Extract the (x, y) coordinate from the center of the cell holding the provided text.  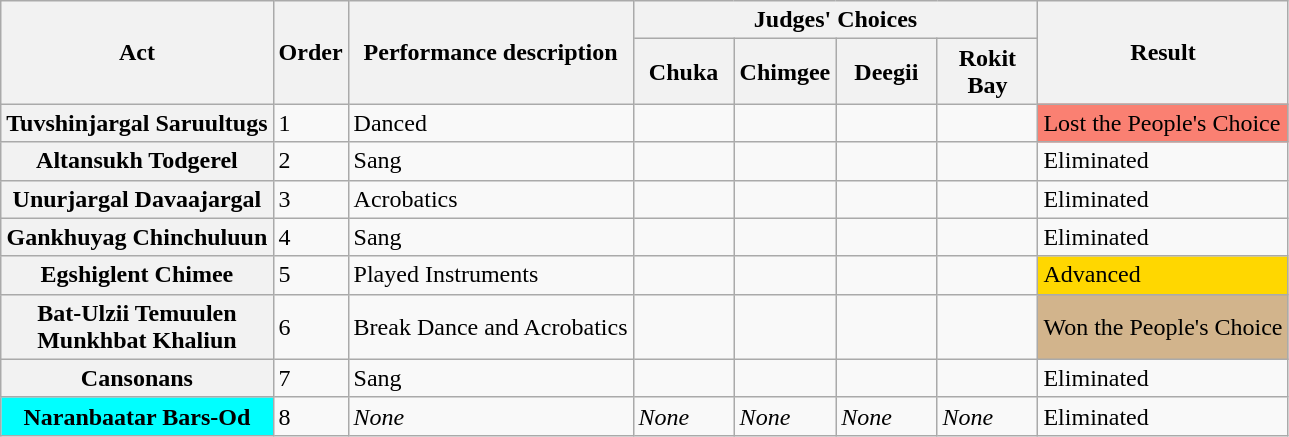
1 (310, 123)
Naranbaatar Bars-Od (137, 416)
Break Dance and Acrobatics (490, 326)
Chimgee (785, 72)
Judges' Choices (836, 20)
Performance description (490, 52)
Result (1163, 52)
6 (310, 326)
2 (310, 161)
Gankhuyag Chinchuluun (137, 237)
Unurjargal Davaajargal (137, 199)
Act (137, 52)
Rokit Bay (988, 72)
7 (310, 378)
Danced (490, 123)
Advanced (1163, 275)
5 (310, 275)
Acrobatics (490, 199)
Cansonans (137, 378)
Altansukh Todgerel (137, 161)
Bat-Ulzii TemuulenMunkhbat Khaliun (137, 326)
Deegii (886, 72)
4 (310, 237)
Order (310, 52)
Lost the People's Choice (1163, 123)
Tuvshinjargal Saruultugs (137, 123)
Egshiglent Chimee (137, 275)
Won the People's Choice (1163, 326)
8 (310, 416)
3 (310, 199)
Chuka (684, 72)
Played Instruments (490, 275)
